Output the (x, y) coordinate of the center of the cell containing the given text.  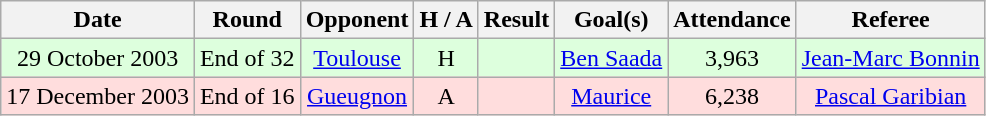
Maurice (612, 96)
29 October 2003 (98, 58)
17 December 2003 (98, 96)
End of 16 (247, 96)
3,963 (732, 58)
Ben Saada (612, 58)
H (446, 58)
Attendance (732, 20)
Referee (890, 20)
Result (516, 20)
Toulouse (357, 58)
Jean-Marc Bonnin (890, 58)
Date (98, 20)
Opponent (357, 20)
End of 32 (247, 58)
Pascal Garibian (890, 96)
Round (247, 20)
H / A (446, 20)
Gueugnon (357, 96)
A (446, 96)
6,238 (732, 96)
Goal(s) (612, 20)
